Capture the cell that displays the provided text and extract its [X, Y] central coordinate. 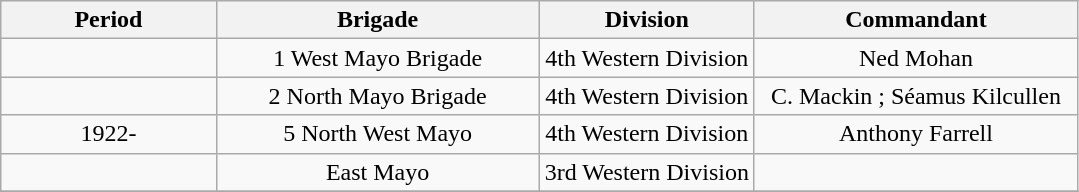
Anthony Farrell [916, 134]
2 North Mayo Brigade [378, 96]
1 West Mayo Brigade [378, 58]
Division [646, 20]
3rd Western Division [646, 172]
1922- [108, 134]
Period [108, 20]
Ned Mohan [916, 58]
5 North West Mayo [378, 134]
East Mayo [378, 172]
Commandant [916, 20]
C. Mackin ; Séamus Kilcullen [916, 96]
Brigade [378, 20]
